Return the [X, Y] coordinate for the center point of the cell that contains the specified text.  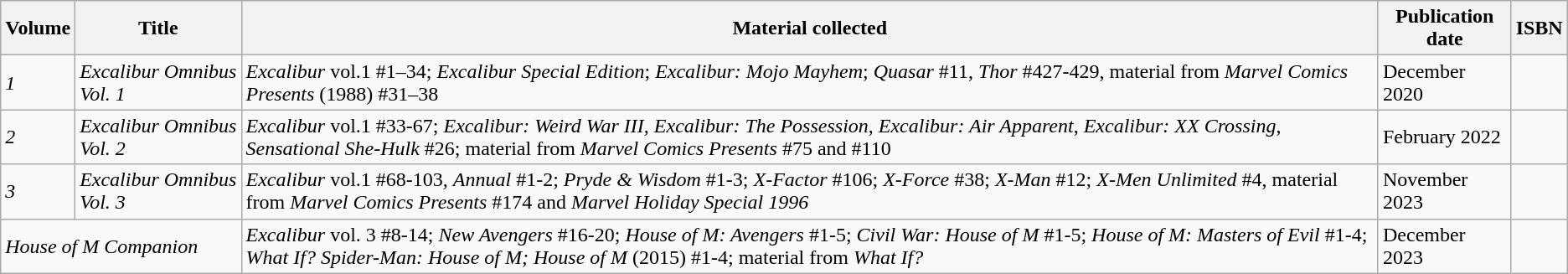
Title [158, 28]
House of M Companion [121, 246]
December 2020 [1444, 82]
ISBN [1540, 28]
December 2023 [1444, 246]
3 [39, 191]
1 [39, 82]
November 2023 [1444, 191]
2 [39, 137]
Excalibur Omnibus Vol. 3 [158, 191]
Excalibur Omnibus Vol. 2 [158, 137]
Publication date [1444, 28]
February 2022 [1444, 137]
Excalibur Omnibus Vol. 1 [158, 82]
Material collected [809, 28]
Volume [39, 28]
